Output the [x, y] coordinate of the center of the cell containing the given text.  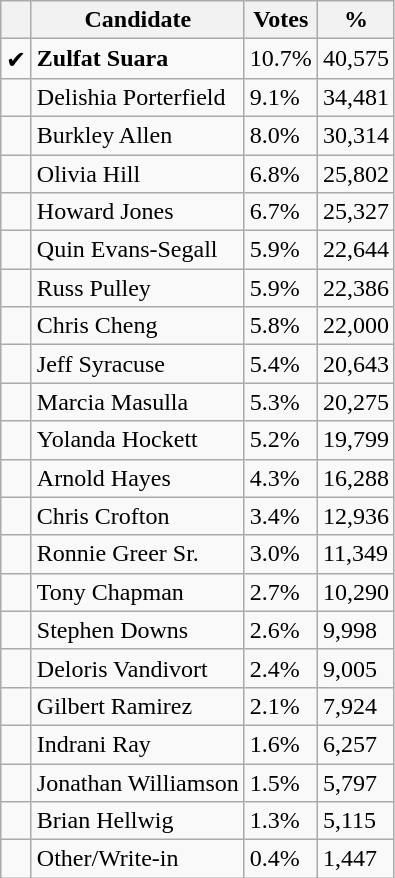
22,000 [356, 326]
2.1% [280, 706]
20,643 [356, 364]
5.8% [280, 326]
Other/Write-in [138, 859]
Gilbert Ramirez [138, 706]
10.7% [280, 59]
9.1% [280, 97]
Olivia Hill [138, 173]
6.7% [280, 212]
6,257 [356, 744]
5,115 [356, 821]
1.3% [280, 821]
Ronnie Greer Sr. [138, 554]
Russ Pulley [138, 288]
✔ [16, 59]
7,924 [356, 706]
Deloris Vandivort [138, 668]
34,481 [356, 97]
Howard Jones [138, 212]
2.4% [280, 668]
4.3% [280, 478]
30,314 [356, 135]
25,327 [356, 212]
Brian Hellwig [138, 821]
11,349 [356, 554]
Candidate [138, 20]
Zulfat Suara [138, 59]
Chris Crofton [138, 516]
20,275 [356, 402]
9,998 [356, 630]
25,802 [356, 173]
5.2% [280, 440]
12,936 [356, 516]
Delishia Porterfield [138, 97]
1,447 [356, 859]
Marcia Masulla [138, 402]
6.8% [280, 173]
1.6% [280, 744]
0.4% [280, 859]
2.7% [280, 592]
1.5% [280, 783]
9,005 [356, 668]
5.3% [280, 402]
Quin Evans-Segall [138, 250]
Indrani Ray [138, 744]
22,644 [356, 250]
10,290 [356, 592]
19,799 [356, 440]
Chris Cheng [138, 326]
5.4% [280, 364]
3.4% [280, 516]
Arnold Hayes [138, 478]
5,797 [356, 783]
8.0% [280, 135]
Tony Chapman [138, 592]
16,288 [356, 478]
Yolanda Hockett [138, 440]
Votes [280, 20]
Stephen Downs [138, 630]
2.6% [280, 630]
40,575 [356, 59]
% [356, 20]
Burkley Allen [138, 135]
22,386 [356, 288]
Jeff Syracuse [138, 364]
Jonathan Williamson [138, 783]
3.0% [280, 554]
